Detect which cell encompasses the target text, then output its [X, Y] center coordinate. 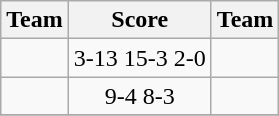
3-13 15-3 2-0 [140, 58]
Score [140, 20]
9-4 8-3 [140, 96]
